Provide the (x, y) coordinate of the cell's center where the given text is located.  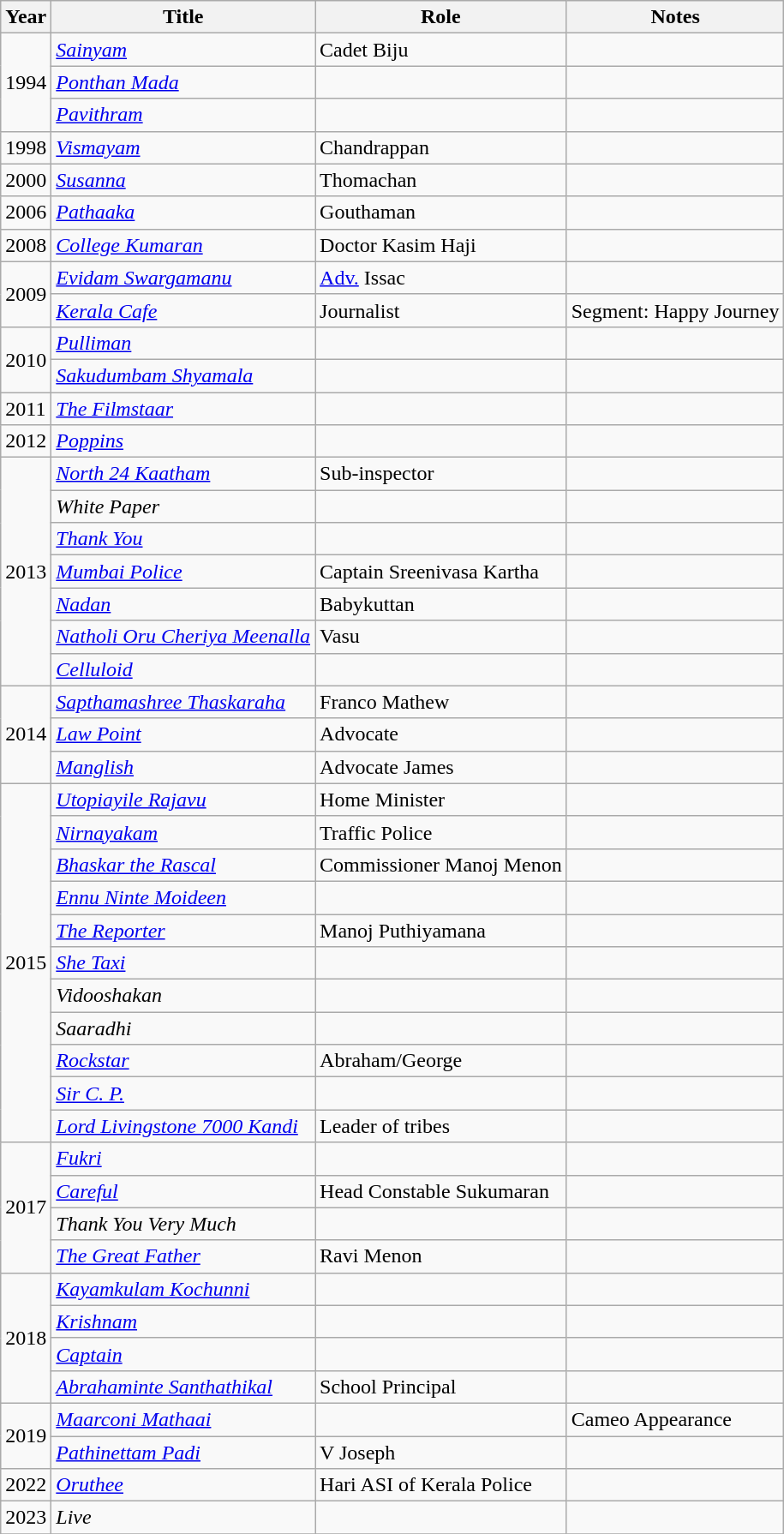
Sub-inspector (441, 474)
School Principal (441, 1387)
Franco Mathew (441, 702)
Kayamkulam Kochunni (183, 1289)
Sainyam (183, 50)
Abrahaminte Santhathikal (183, 1387)
Thomachan (441, 180)
Advocate James (441, 767)
The Filmstaar (183, 409)
Head Constable Sukumaran (441, 1191)
The Reporter (183, 930)
Krishnam (183, 1321)
1994 (26, 82)
2023 (26, 1518)
2010 (26, 359)
Chandrappan (441, 147)
2015 (26, 963)
Law Point (183, 734)
Notes (675, 17)
Advocate (441, 734)
Careful (183, 1191)
Bhaskar the Rascal (183, 865)
2019 (26, 1435)
2012 (26, 441)
Sakudumbam Shyamala (183, 375)
Pathinettam Padi (183, 1453)
Saaradhi (183, 1028)
College Kumaran (183, 245)
Cameo Appearance (675, 1419)
Lord Livingstone 7000 Kandi (183, 1126)
2022 (26, 1485)
Captain Sreenivasa Kartha (441, 572)
Utopiayile Rajavu (183, 800)
White Paper (183, 506)
Natholi Oru Cheriya Meenalla (183, 637)
2013 (26, 572)
Vasu (441, 637)
Nadan (183, 604)
2011 (26, 409)
North 24 Kaatham (183, 474)
Susanna (183, 180)
2000 (26, 180)
Ravi Menon (441, 1256)
Hari ASI of Kerala Police (441, 1485)
Ponthan Mada (183, 82)
2018 (26, 1338)
Segment: Happy Journey (675, 310)
Manoj Puthiyamana (441, 930)
2006 (26, 213)
2008 (26, 245)
Rockstar (183, 1061)
Sir C. P. (183, 1094)
Fukri (183, 1159)
Nirnayakam (183, 832)
Role (441, 17)
Kerala Cafe (183, 310)
2014 (26, 734)
Commissioner Manoj Menon (441, 865)
Sapthamashree Thaskaraha (183, 702)
Home Minister (441, 800)
Cadet Biju (441, 50)
Evidam Swargamanu (183, 278)
Pulliman (183, 343)
Live (183, 1518)
Ennu Ninte Moideen (183, 897)
Vismayam (183, 147)
Thank You Very Much (183, 1224)
Doctor Kasim Haji (441, 245)
Poppins (183, 441)
2009 (26, 294)
Gouthaman (441, 213)
Journalist (441, 310)
Oruthee (183, 1485)
V Joseph (441, 1453)
Celluloid (183, 669)
Babykuttan (441, 604)
1998 (26, 147)
Manglish (183, 767)
Abraham/George (441, 1061)
Pathaaka (183, 213)
Adv. Issac (441, 278)
Leader of tribes (441, 1126)
Mumbai Police (183, 572)
Captain (183, 1354)
Title (183, 17)
2017 (26, 1207)
Thank You (183, 539)
She Taxi (183, 963)
Year (26, 17)
Maarconi Mathaai (183, 1419)
Traffic Police (441, 832)
Pavithram (183, 115)
Vidooshakan (183, 996)
The Great Father (183, 1256)
